Scan for the cell matching the given text and deliver its (X, Y) coordinate at center. 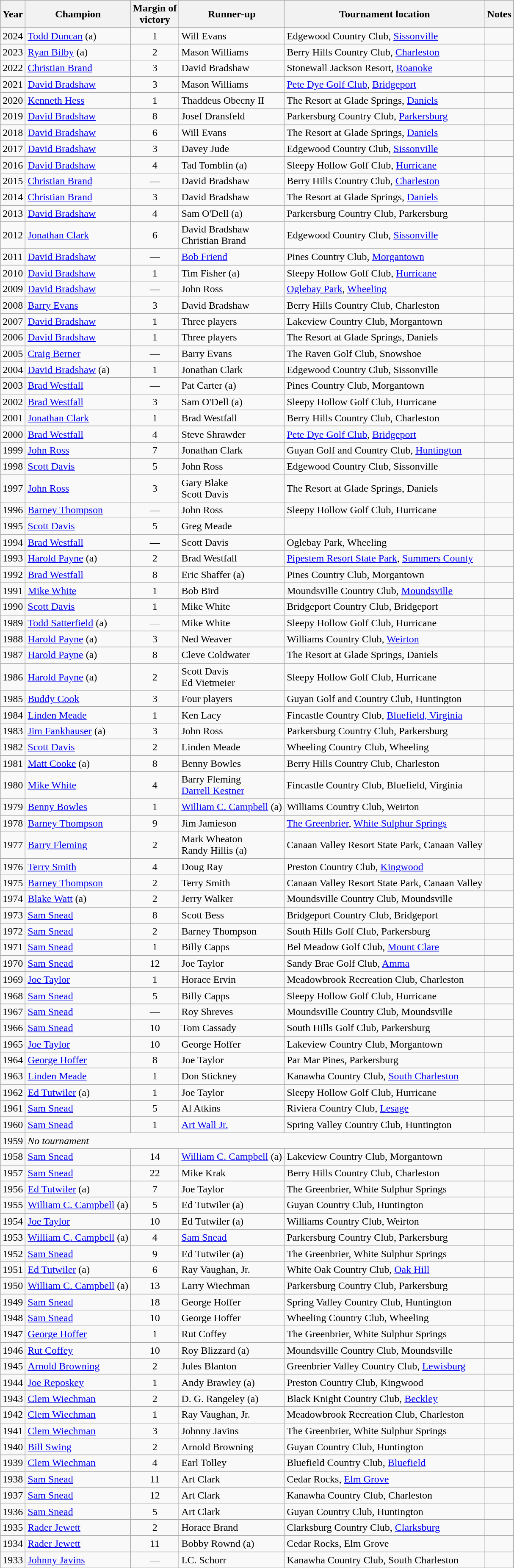
1967 (13, 1012)
Scott DavisEd Vietmeier (232, 677)
1936 (13, 1511)
Al Atkins (232, 1109)
1947 (13, 1334)
Horace Ervin (232, 979)
1971 (13, 947)
Roy Shreves (232, 1012)
1943 (13, 1399)
Runner-up (232, 14)
I.C. Schorr (232, 1560)
Sandy Brae Golf Club, Amma (384, 963)
2017 (13, 149)
Champion (78, 14)
White Oak Country Club, Oak Hill (384, 1269)
14 (155, 1157)
1994 (13, 542)
2024 (13, 36)
1998 (13, 466)
1987 (13, 655)
Don Stickney (232, 1076)
Larry Wiechman (232, 1286)
Jim Fankhauser (a) (78, 731)
1938 (13, 1479)
2002 (13, 402)
Ken Lacy (232, 715)
Bob Friend (232, 257)
1999 (13, 450)
1986 (13, 677)
2007 (13, 321)
1946 (13, 1350)
1993 (13, 559)
2010 (13, 273)
2001 (13, 418)
2009 (13, 289)
1985 (13, 699)
1958 (13, 1157)
1939 (13, 1463)
The Raven Golf Club, Snowshoe (384, 354)
1991 (13, 591)
Gary BlakeScott Davis (232, 488)
1960 (13, 1125)
1964 (13, 1060)
Clarksburg Country Club, Clarksburg (384, 1527)
Todd Satterfield (a) (78, 623)
1935 (13, 1527)
Par Mar Pines, Parkersburg (384, 1060)
1989 (13, 623)
1990 (13, 607)
Bill Swing (78, 1447)
1956 (13, 1189)
1940 (13, 1447)
Kanawha Country Club, Charleston (384, 1495)
Steve Shrawder (232, 434)
1988 (13, 639)
Josef Dransfeld (232, 116)
Tim Fisher (a) (232, 273)
1970 (13, 963)
Tad Tomblin (a) (232, 165)
Notes (499, 14)
1952 (13, 1253)
2004 (13, 370)
2019 (13, 116)
1951 (13, 1269)
Bob Bird (232, 591)
2021 (13, 84)
Tournament location (384, 14)
Matt Cooke (a) (78, 763)
Ned Weaver (232, 639)
Stonewall Jackson Resort, Roanoke (384, 68)
1992 (13, 575)
Scott Bess (232, 915)
1979 (13, 807)
1973 (13, 915)
2003 (13, 386)
1942 (13, 1415)
1978 (13, 823)
1933 (13, 1560)
1976 (13, 867)
1972 (13, 931)
1941 (13, 1431)
1984 (13, 715)
2012 (13, 235)
Horace Brand (232, 1527)
2020 (13, 100)
Mark WheatonRandy Hillis (a) (232, 845)
1966 (13, 1028)
13 (155, 1286)
1982 (13, 747)
2014 (13, 197)
1983 (13, 731)
David BradshawChristian Brand (232, 235)
Mike Krak (232, 1173)
Black Knight Country Club, Beckley (384, 1399)
Bel Meadow Golf Club, Mount Clare (384, 947)
1949 (13, 1302)
1957 (13, 1173)
Jim Jamieson (232, 823)
1981 (13, 763)
No tournament (270, 1141)
1996 (13, 510)
David Bradshaw (a) (78, 370)
Margin ofvictory (155, 14)
Cleve Coldwater (232, 655)
Thaddeus Obecny II (232, 100)
2005 (13, 354)
1968 (13, 996)
1961 (13, 1109)
Joe Reposkey (78, 1383)
Earl Tolley (232, 1463)
1974 (13, 899)
Bobby Rownd (a) (232, 1543)
2008 (13, 305)
Blake Watt (a) (78, 899)
2011 (13, 257)
Four players (232, 699)
1944 (13, 1383)
1965 (13, 1044)
2013 (13, 213)
Pipestem Resort State Park, Summers County (384, 559)
1955 (13, 1205)
D. G. Rangeley (a) (232, 1399)
18 (155, 1302)
Art Wall Jr. (232, 1125)
1963 (13, 1076)
Barry Fleming (78, 845)
Riviera Country Club, Lesage (384, 1109)
1954 (13, 1221)
22 (155, 1173)
Greg Meade (232, 526)
Todd Duncan (a) (78, 36)
Jules Blanton (232, 1366)
Ryan Bilby (a) (78, 52)
1953 (13, 1237)
Eric Shaffer (a) (232, 575)
Doug Ray (232, 867)
2018 (13, 133)
Greenbrier Valley Country Club, Lewisburg (384, 1366)
2006 (13, 337)
1980 (13, 785)
Andy Brawley (a) (232, 1383)
1995 (13, 526)
Kenneth Hess (78, 100)
2015 (13, 181)
1975 (13, 883)
1959 (13, 1141)
1977 (13, 845)
Roy Blizzard (a) (232, 1350)
1997 (13, 488)
Jerry Walker (232, 899)
1934 (13, 1543)
Buddy Cook (78, 699)
Tom Cassady (232, 1028)
2000 (13, 434)
Bluefield Country Club, Bluefield (384, 1463)
2016 (13, 165)
1948 (13, 1318)
Pat Carter (a) (232, 386)
Year (13, 14)
1937 (13, 1495)
Craig Berner (78, 354)
2023 (13, 52)
1969 (13, 979)
1962 (13, 1092)
1945 (13, 1366)
Barry FlemingDarrell Kestner (232, 785)
Davey Jude (232, 149)
2022 (13, 68)
1950 (13, 1286)
